For the text-containing cell, return its midpoint in [X, Y] coordinate format. 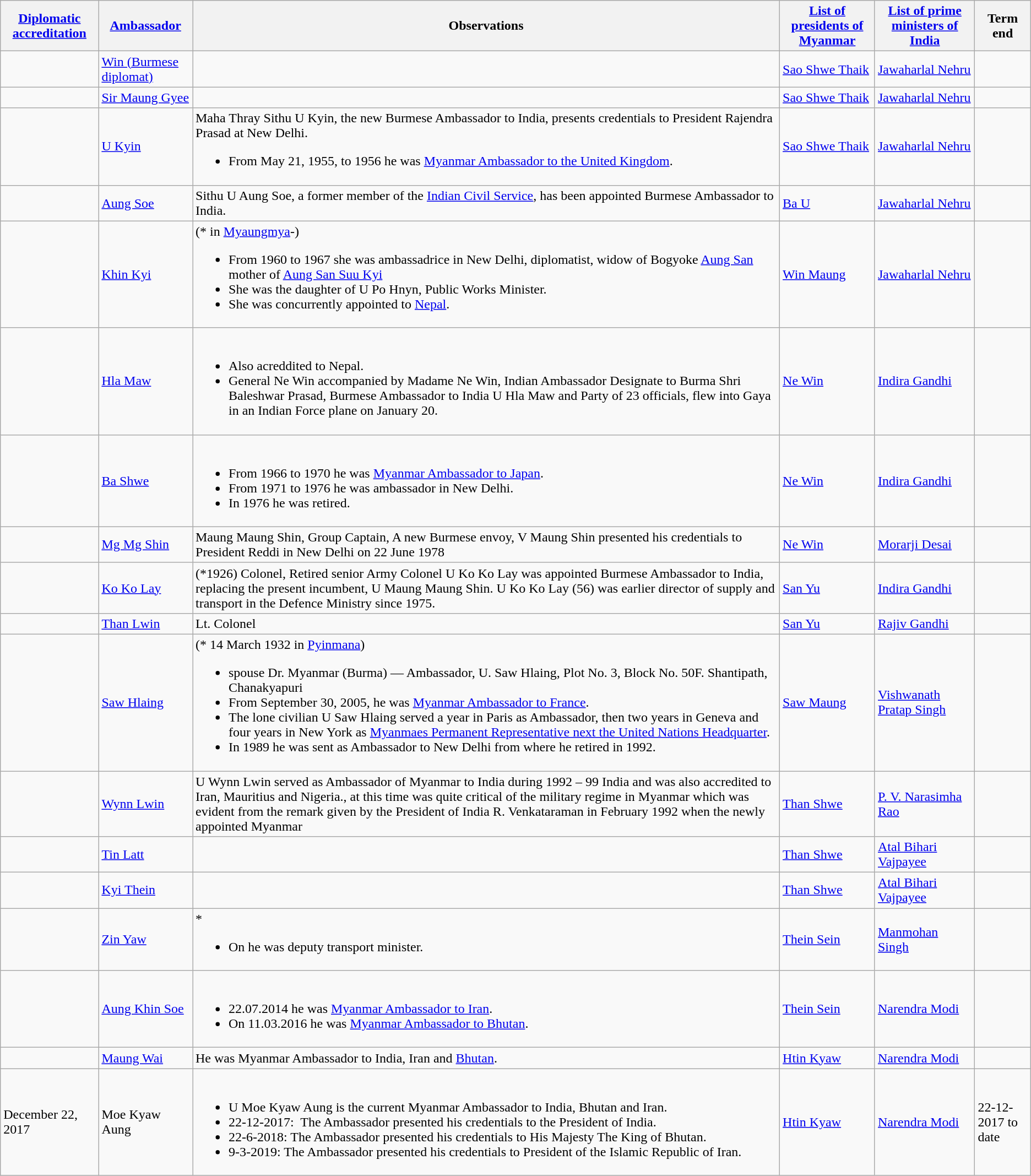
Aung Khin Soe [145, 1009]
Lt. Colonel [486, 624]
Maung Maung Shin, Group Captain, A new Burmese envoy, V Maung Shin presented his credentials to President Reddi in New Delhi on 22 June 1978 [486, 544]
Zin Yaw [145, 940]
22.07.2014 he was Myanmar Ambassador to Iran.On 11.03.2016 he was Myanmar Ambassador to Bhutan. [486, 1009]
Moe Kyaw Aung [145, 1122]
U Kyin [145, 147]
Saw Hlaing [145, 702]
Mg Mg Shin [145, 544]
Diplomatic accreditation [50, 26]
Ko Ko Lay [145, 588]
Wynn Lwin [145, 804]
Manmohan Singh [924, 940]
He was Myanmar Ambassador to India, Iran and Bhutan. [486, 1058]
Tin Latt [145, 855]
Than Lwin [145, 624]
Ba U [827, 203]
List of prime ministers of India [924, 26]
Observations [486, 26]
Maung Wai [145, 1058]
Win (Burmese diplomat) [145, 69]
Aung Soe [145, 203]
List of presidents of Myanmar [827, 26]
*On he was deputy transport minister. [486, 940]
Rajiv Gandhi [924, 624]
Win Maung [827, 274]
Kyi Thein [145, 890]
Khin Kyi [145, 274]
Sithu U Aung Soe, a former member of the Indian Civil Service, has been appointed Burmese Ambassador to India. [486, 203]
Sir Maung Gyee [145, 97]
Vishwanath Pratap Singh [924, 702]
22-12-2017 to date [1002, 1122]
Ambassador [145, 26]
December 22, 2017 [50, 1122]
Saw Maung [827, 702]
Ba Shwe [145, 480]
From 1966 to 1970 he was Myanmar Ambassador to Japan.From 1971 to 1976 he was ambassador in New Delhi.In 1976 he was retired. [486, 480]
Hla Maw [145, 381]
P. V. Narasimha Rao [924, 804]
Morarji Desai [924, 544]
Term end [1002, 26]
